Determine the [x, y] coordinate at the center of the cell enclosing the given text.  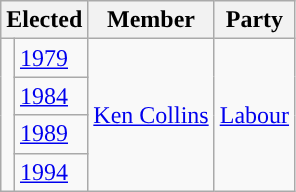
Labour [254, 115]
Party [254, 20]
1979 [50, 58]
1994 [50, 172]
1984 [50, 96]
1989 [50, 134]
Member [151, 20]
Ken Collins [151, 115]
Elected [44, 20]
